Extract the (X, Y) coordinate from the center of the cell holding the provided text.  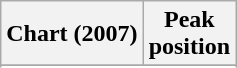
Chart (2007) (72, 34)
Peakposition (189, 34)
